Search for the cell housing the specified text and yield its (X, Y) center coordinate. 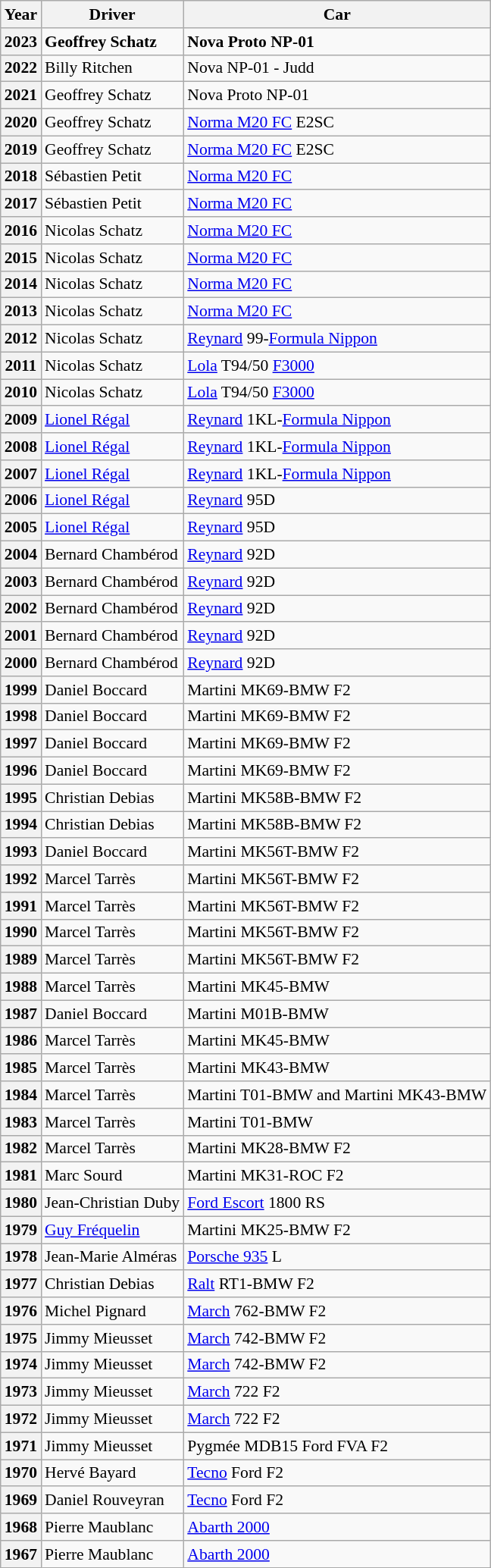
2023 (21, 42)
Year (21, 14)
1990 (21, 933)
1999 (21, 690)
2000 (21, 663)
1978 (21, 1257)
Jean-Marie Alméras (112, 1257)
Porsche 935 L (336, 1257)
Car (336, 14)
1997 (21, 744)
2001 (21, 636)
1980 (21, 1203)
2014 (21, 284)
Martini T01-BMW (336, 1122)
1987 (21, 1014)
1970 (21, 1473)
1973 (21, 1392)
Jean-Christian Duby (112, 1203)
1968 (21, 1527)
1986 (21, 1041)
Driver (112, 14)
Martini MK25-BMW F2 (336, 1230)
Pygmée MDB15 Ford FVA F2 (336, 1446)
1969 (21, 1501)
1992 (21, 879)
1995 (21, 798)
Marc Sourd (112, 1176)
1967 (21, 1554)
2013 (21, 312)
Michel Pignard (112, 1311)
1983 (21, 1122)
1988 (21, 987)
1991 (21, 906)
1998 (21, 717)
2008 (21, 447)
1976 (21, 1311)
1972 (21, 1419)
Martini MK43-BMW (336, 1068)
Ford Escort 1800 RS (336, 1203)
2020 (21, 123)
1974 (21, 1365)
1982 (21, 1149)
Martini MK31-ROC F2 (336, 1176)
2009 (21, 420)
1996 (21, 771)
Ralt RT1-BMW F2 (336, 1284)
2006 (21, 500)
2003 (21, 582)
1979 (21, 1230)
2018 (21, 177)
1993 (21, 852)
Guy Fréquelin (112, 1230)
2022 (21, 68)
1981 (21, 1176)
1977 (21, 1284)
2005 (21, 528)
Nova NP-01 - Judd (336, 68)
1984 (21, 1095)
1989 (21, 960)
Hervé Bayard (112, 1473)
2004 (21, 555)
Billy Ritchen (112, 68)
2010 (21, 393)
2007 (21, 474)
2011 (21, 365)
1971 (21, 1446)
Martini MK28-BMW F2 (336, 1149)
1985 (21, 1068)
2002 (21, 609)
Daniel Rouveyran (112, 1501)
Martini T01-BMW and Martini MK43-BMW (336, 1095)
2015 (21, 258)
Reynard 99-Formula Nippon (336, 339)
2019 (21, 149)
Martini M01B-BMW (336, 1014)
March 762-BMW F2 (336, 1311)
2021 (21, 96)
2017 (21, 204)
1975 (21, 1338)
2016 (21, 230)
2012 (21, 339)
1994 (21, 825)
